Capture the cell that displays the provided text and extract its (x, y) central coordinate. 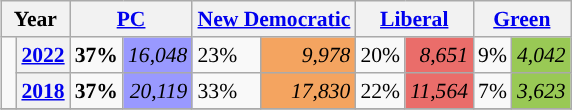
7% (492, 91)
Liberal (414, 19)
20% (380, 55)
11,564 (439, 91)
4,042 (542, 55)
33% (226, 91)
3,623 (542, 91)
23% (226, 55)
8,651 (439, 55)
2022 (42, 55)
16,048 (158, 55)
PC (132, 19)
2018 (42, 91)
22% (380, 91)
Green (522, 19)
Year (36, 19)
9,978 (308, 55)
20,119 (158, 91)
17,830 (308, 91)
New Democratic (274, 19)
9% (492, 55)
